Output the (x, y) coordinate of the center of the cell containing the given text.  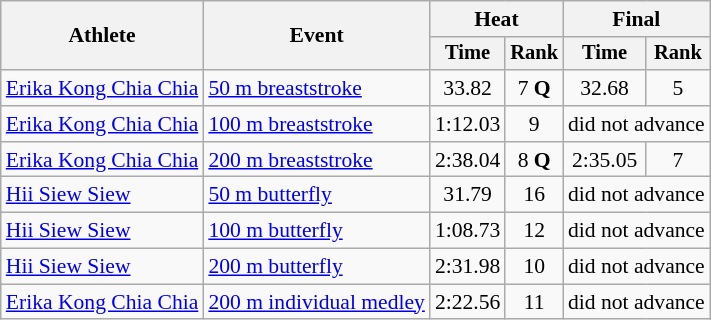
Heat (496, 19)
32.68 (604, 88)
2:22.56 (468, 302)
50 m butterfly (316, 195)
50 m breaststroke (316, 88)
16 (534, 195)
200 m butterfly (316, 267)
200 m individual medley (316, 302)
7 (678, 160)
1:12.03 (468, 124)
2:35.05 (604, 160)
7 Q (534, 88)
100 m breaststroke (316, 124)
5 (678, 88)
2:31.98 (468, 267)
2:38.04 (468, 160)
9 (534, 124)
10 (534, 267)
11 (534, 302)
100 m butterfly (316, 231)
33.82 (468, 88)
Event (316, 36)
12 (534, 231)
1:08.73 (468, 231)
Final (636, 19)
200 m breaststroke (316, 160)
31.79 (468, 195)
8 Q (534, 160)
Athlete (102, 36)
